Detect which cell encompasses the target text, then output its [X, Y] center coordinate. 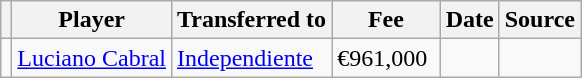
Luciano Cabral [92, 58]
€961,000 [386, 58]
Date [470, 20]
Source [540, 20]
Transferred to [251, 20]
Independiente [251, 58]
Fee [386, 20]
Player [92, 20]
